Provide the (X, Y) coordinate of the cell's center where the given text is located.  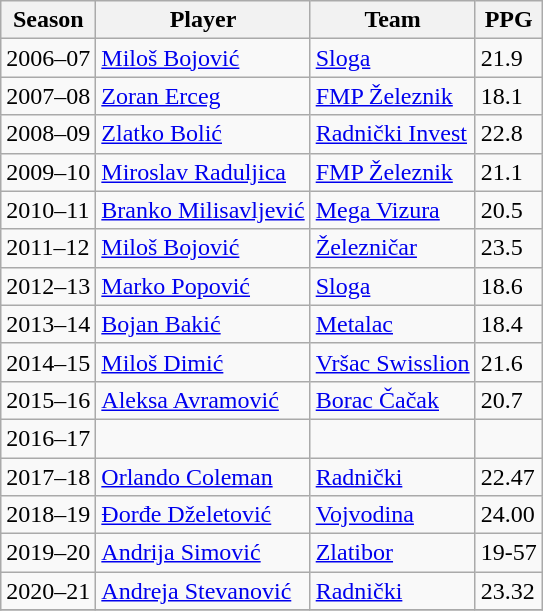
2018–19 (48, 515)
2014–15 (48, 362)
18.1 (508, 96)
2015–16 (48, 400)
2016–17 (48, 438)
Zlatibor (392, 553)
2012–13 (48, 286)
20.5 (508, 210)
2007–08 (48, 96)
Đorđe Dželetović (203, 515)
2008–09 (48, 134)
2013–14 (48, 324)
Miloš Dimić (203, 362)
Bojan Bakić (203, 324)
Aleksa Avramović (203, 400)
2020–21 (48, 591)
22.47 (508, 477)
20.7 (508, 400)
21.6 (508, 362)
Vršac Swisslion (392, 362)
18.4 (508, 324)
Orlando Coleman (203, 477)
24.00 (508, 515)
2006–07 (48, 58)
Player (203, 20)
21.9 (508, 58)
2011–12 (48, 248)
21.1 (508, 172)
Branko Milisavljević (203, 210)
23.32 (508, 591)
Vojvodina (392, 515)
2019–20 (48, 553)
Železničar (392, 248)
Season (48, 20)
PPG (508, 20)
Team (392, 20)
2010–11 (48, 210)
Miroslav Raduljica (203, 172)
19-57 (508, 553)
Zlatko Bolić (203, 134)
18.6 (508, 286)
23.5 (508, 248)
Andrija Simović (203, 553)
Marko Popović (203, 286)
Andreja Stevanović (203, 591)
Zoran Erceg (203, 96)
22.8 (508, 134)
2017–18 (48, 477)
Mega Vizura (392, 210)
Metalac (392, 324)
Borac Čačak (392, 400)
Radnički Invest (392, 134)
2009–10 (48, 172)
